Scan for the cell matching the given text and deliver its [X, Y] coordinate at center. 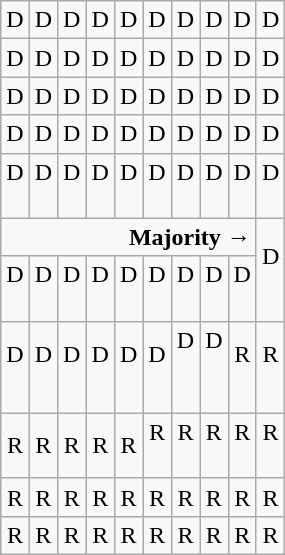
Majority → [129, 237]
